Extract the [X, Y] coordinate from the center of the cell holding the provided text.  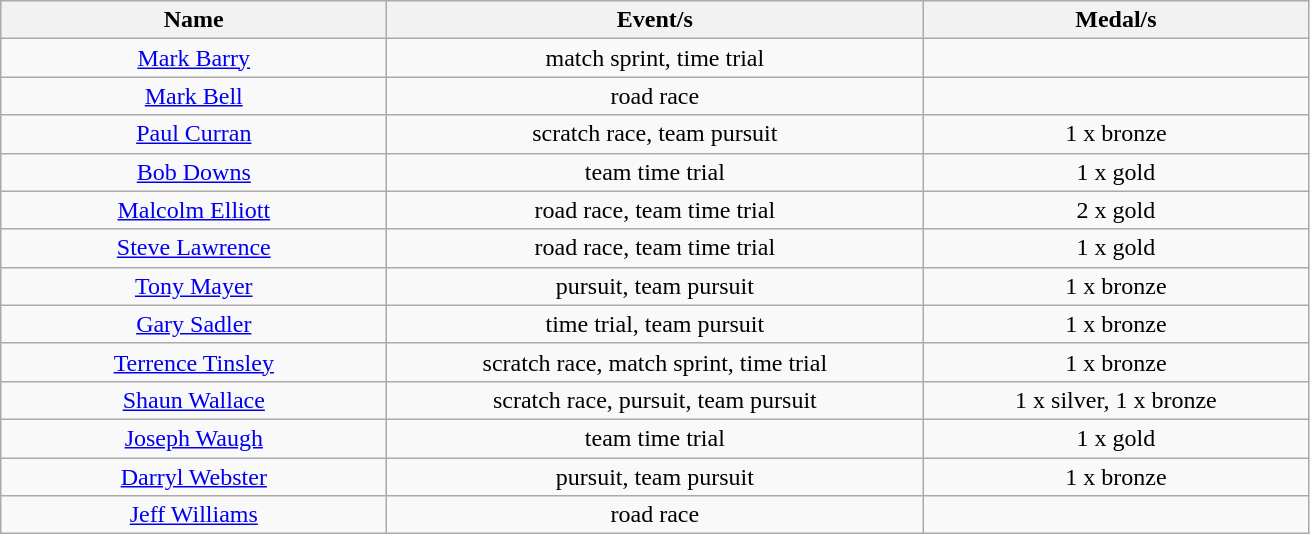
Steve Lawrence [194, 248]
scratch race, pursuit, team pursuit [655, 400]
Paul Curran [194, 134]
scratch race, match sprint, time trial [655, 362]
1 x silver, 1 x bronze [1116, 400]
Joseph Waugh [194, 438]
Malcolm Elliott [194, 210]
Jeff Williams [194, 515]
Medal/s [1116, 20]
Shaun Wallace [194, 400]
2 x gold [1116, 210]
Event/s [655, 20]
Terrence Tinsley [194, 362]
Mark Barry [194, 58]
match sprint, time trial [655, 58]
Tony Mayer [194, 286]
Gary Sadler [194, 324]
Mark Bell [194, 96]
Darryl Webster [194, 477]
Bob Downs [194, 172]
scratch race, team pursuit [655, 134]
Name [194, 20]
time trial, team pursuit [655, 324]
